Return [x, y] of the center of cell containing provided text 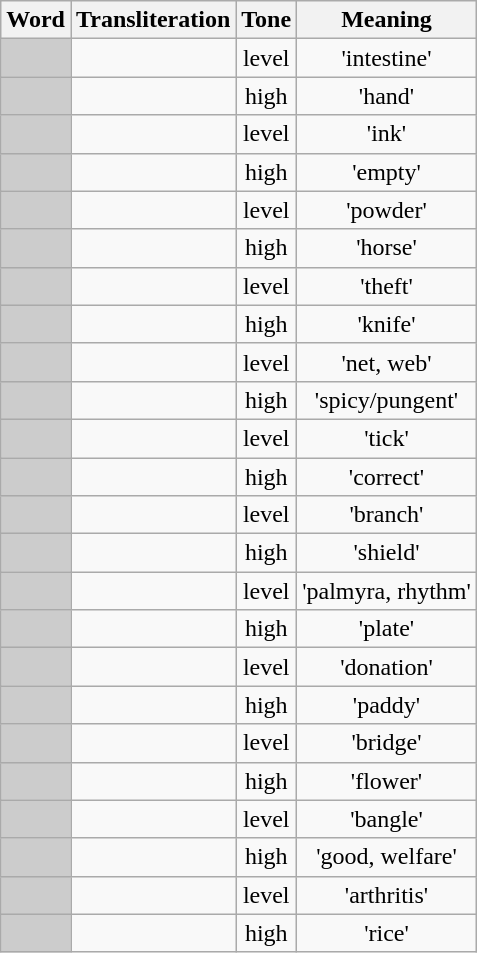
'palmyra, rhythm' [387, 591]
'arthritis' [387, 895]
'ink' [387, 134]
'correct' [387, 477]
Transliteration [152, 20]
'rice' [387, 933]
'empty' [387, 172]
'branch' [387, 515]
'theft' [387, 286]
'net, web' [387, 362]
Tone [266, 20]
Meaning [387, 20]
'knife' [387, 324]
'shield' [387, 553]
'spicy/pungent' [387, 400]
'bridge' [387, 743]
'bangle' [387, 819]
'powder' [387, 210]
'paddy' [387, 705]
'tick' [387, 438]
'horse' [387, 248]
'good, welfare' [387, 857]
'flower' [387, 781]
'hand' [387, 96]
Word [36, 20]
'intestine' [387, 58]
'donation' [387, 667]
'plate' [387, 629]
